Locate the cell with the specified text and output its [X, Y] center coordinate. 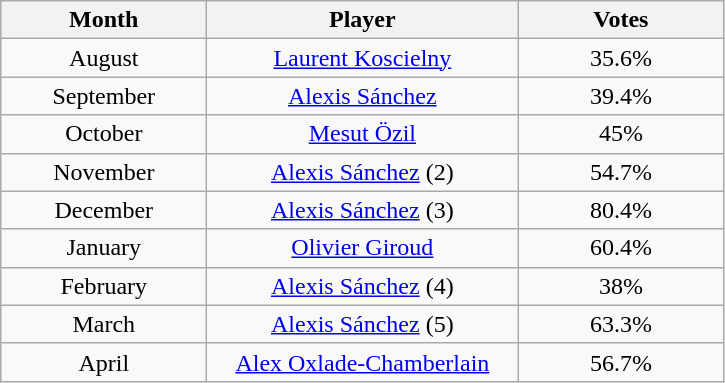
February [104, 286]
Player [362, 20]
54.7% [621, 172]
Votes [621, 20]
Alexis Sánchez (2) [362, 172]
August [104, 58]
56.7% [621, 362]
Alexis Sánchez [362, 96]
April [104, 362]
38% [621, 286]
Olivier Giroud [362, 248]
Month [104, 20]
November [104, 172]
Laurent Koscielny [362, 58]
Alexis Sánchez (5) [362, 324]
March [104, 324]
45% [621, 134]
Alexis Sánchez (4) [362, 286]
Alex Oxlade-Chamberlain [362, 362]
Alexis Sánchez (3) [362, 210]
39.4% [621, 96]
80.4% [621, 210]
Mesut Özil [362, 134]
60.4% [621, 248]
September [104, 96]
35.6% [621, 58]
January [104, 248]
63.3% [621, 324]
October [104, 134]
December [104, 210]
